Return the (x, y) coordinate for the center point of the cell that contains the specified text.  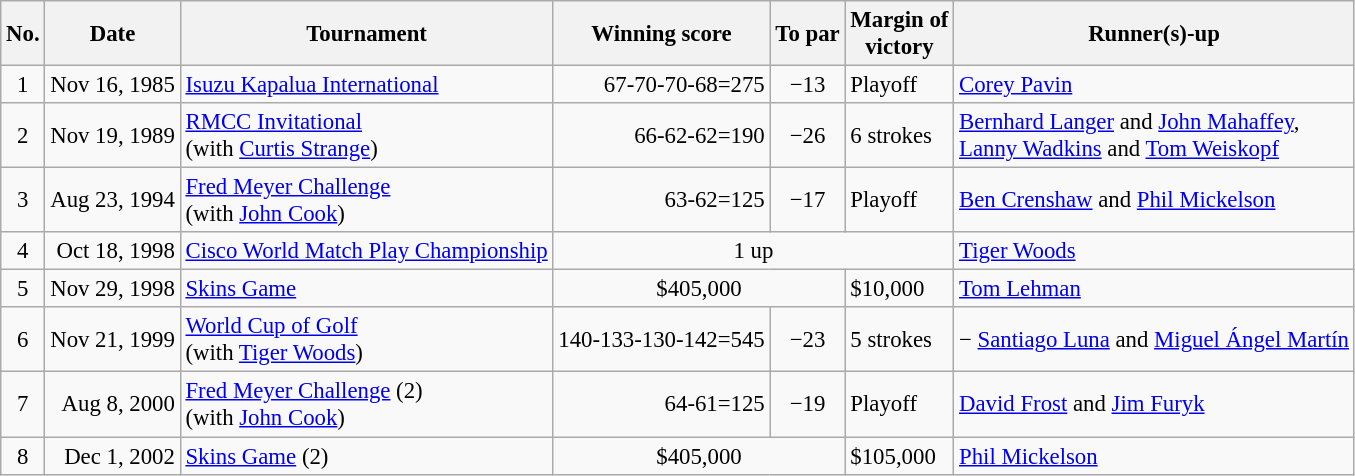
5 strokes (900, 340)
Nov 16, 1985 (112, 85)
140-133-130-142=545 (662, 340)
Winning score (662, 34)
Aug 8, 2000 (112, 404)
Margin ofvictory (900, 34)
63-62=125 (662, 200)
Oct 18, 1998 (112, 251)
Runner(s)-up (1154, 34)
8 (23, 456)
5 (23, 289)
−17 (808, 200)
6 (23, 340)
Tournament (366, 34)
−23 (808, 340)
64-61=125 (662, 404)
Ben Crenshaw and Phil Mickelson (1154, 200)
Bernhard Langer and John Mahaffey, Lanny Wadkins and Tom Weiskopf (1154, 136)
Corey Pavin (1154, 85)
3 (23, 200)
1 up (754, 251)
Dec 1, 2002 (112, 456)
−26 (808, 136)
Skins Game (2) (366, 456)
2 (23, 136)
To par (808, 34)
6 strokes (900, 136)
Nov 21, 1999 (112, 340)
Aug 23, 1994 (112, 200)
Phil Mickelson (1154, 456)
67-70-70-68=275 (662, 85)
Tiger Woods (1154, 251)
$10,000 (900, 289)
4 (23, 251)
7 (23, 404)
No. (23, 34)
Tom Lehman (1154, 289)
−13 (808, 85)
Cisco World Match Play Championship (366, 251)
$105,000 (900, 456)
−19 (808, 404)
− Santiago Luna and Miguel Ángel Martín (1154, 340)
1 (23, 85)
David Frost and Jim Furyk (1154, 404)
Skins Game (366, 289)
66-62-62=190 (662, 136)
Isuzu Kapalua International (366, 85)
Nov 19, 1989 (112, 136)
Date (112, 34)
World Cup of Golf(with Tiger Woods) (366, 340)
RMCC Invitational(with Curtis Strange) (366, 136)
Fred Meyer Challenge(with John Cook) (366, 200)
Fred Meyer Challenge (2)(with John Cook) (366, 404)
Nov 29, 1998 (112, 289)
